Search for the cell housing the specified text and yield its (x, y) center coordinate. 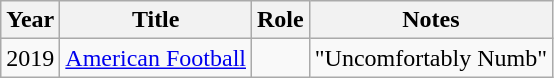
Role (281, 20)
"Uncomfortably Numb" (430, 58)
2019 (30, 58)
Notes (430, 20)
Title (156, 20)
Year (30, 20)
American Football (156, 58)
